For the text-containing cell, return its midpoint in [x, y] coordinate format. 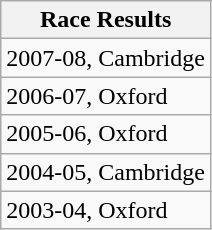
2006-07, Oxford [106, 96]
Race Results [106, 20]
2005-06, Oxford [106, 134]
2004-05, Cambridge [106, 172]
2007-08, Cambridge [106, 58]
2003-04, Oxford [106, 210]
